Return the (x, y) coordinate for the center point of the cell that contains the specified text.  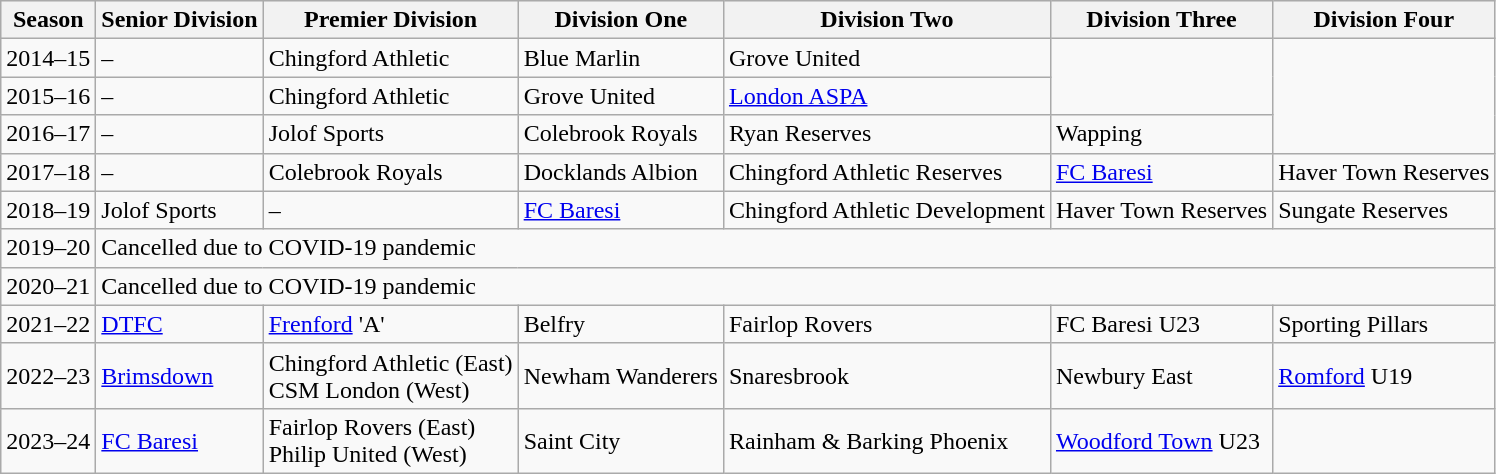
DTFC (180, 324)
Saint City (620, 440)
2016–17 (48, 134)
Romford U19 (1384, 376)
2017–18 (48, 172)
2022–23 (48, 376)
Division One (620, 20)
Fairlop Rovers (886, 324)
2018–19 (48, 210)
2021–22 (48, 324)
Rainham & Barking Phoenix (886, 440)
FC Baresi U23 (1161, 324)
Newham Wanderers (620, 376)
Division Four (1384, 20)
Chingford Athletic Development (886, 210)
Frenford 'A' (390, 324)
Sporting Pillars (1384, 324)
Chingford Athletic Reserves (886, 172)
2015–16 (48, 96)
Premier Division (390, 20)
2023–24 (48, 440)
Docklands Albion (620, 172)
Brimsdown (180, 376)
Division Three (1161, 20)
Wapping (1161, 134)
Newbury East (1161, 376)
Sungate Reserves (1384, 210)
Blue Marlin (620, 58)
Division Two (886, 20)
Chingford Athletic (East)CSM London (West) (390, 376)
Senior Division (180, 20)
Woodford Town U23 (1161, 440)
Season (48, 20)
2019–20 (48, 248)
Belfry (620, 324)
Snaresbrook (886, 376)
2020–21 (48, 286)
London ASPA (886, 96)
2014–15 (48, 58)
Ryan Reserves (886, 134)
Fairlop Rovers (East)Philip United (West) (390, 440)
